Detect which cell encompasses the target text, then output its (X, Y) center coordinate. 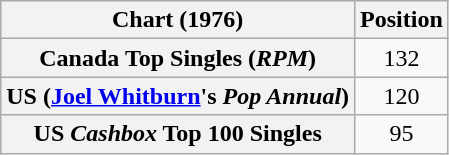
US (Joel Whitburn's Pop Annual) (178, 96)
132 (402, 58)
95 (402, 134)
US Cashbox Top 100 Singles (178, 134)
Position (402, 20)
Canada Top Singles (RPM) (178, 58)
120 (402, 96)
Chart (1976) (178, 20)
